Detect which cell encompasses the target text, then output its (X, Y) center coordinate. 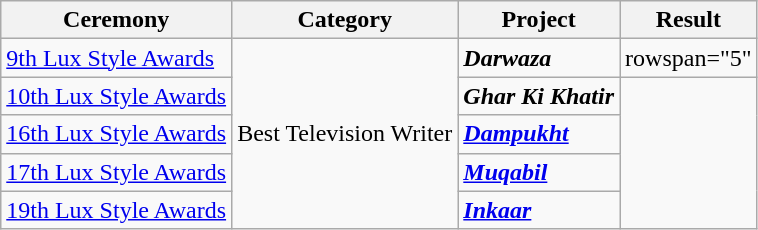
Dampukht (539, 134)
Best Television Writer (345, 134)
Result (689, 20)
Inkaar (539, 210)
Project (539, 20)
Ceremony (116, 20)
Category (345, 20)
rowspan="5" (689, 58)
9th Lux Style Awards (116, 58)
Muqabil (539, 172)
Darwaza (539, 58)
16th Lux Style Awards (116, 134)
10th Lux Style Awards (116, 96)
19th Lux Style Awards (116, 210)
17th Lux Style Awards (116, 172)
Ghar Ki Khatir (539, 96)
